Pinpoint the cell where the given text exists, returning its [x, y] midpoint coordinate. 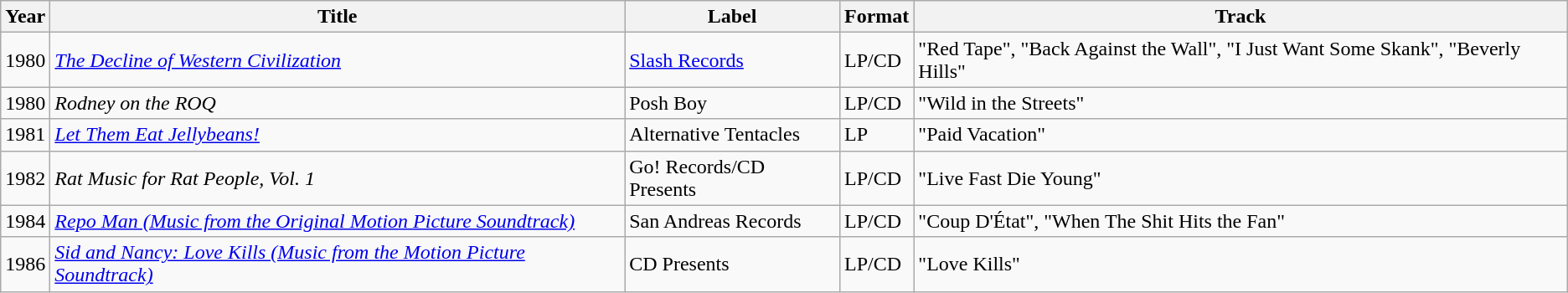
Format [876, 17]
LP [876, 135]
Rodney on the ROQ [338, 103]
Let Them Eat Jellybeans! [338, 135]
"Red Tape", "Back Against the Wall", "I Just Want Some Skank", "Beverly Hills" [1240, 60]
Posh Boy [732, 103]
Label [732, 17]
Repo Man (Music from the Original Motion Picture Soundtrack) [338, 221]
"Coup D'État", "When The Shit Hits the Fan" [1240, 221]
"Live Fast Die Young" [1240, 177]
Slash Records [732, 60]
San Andreas Records [732, 221]
"Love Kills" [1240, 265]
The Decline of Western Civilization [338, 60]
"Paid Vacation" [1240, 135]
1984 [25, 221]
Year [25, 17]
Track [1240, 17]
Sid and Nancy: Love Kills (Music from the Motion Picture Soundtrack) [338, 265]
Alternative Tentacles [732, 135]
Go! Records/CD Presents [732, 177]
1982 [25, 177]
"Wild in the Streets" [1240, 103]
1986 [25, 265]
CD Presents [732, 265]
Rat Music for Rat People, Vol. 1 [338, 177]
Title [338, 17]
1981 [25, 135]
